Capture the cell that displays the provided text and extract its [X, Y] central coordinate. 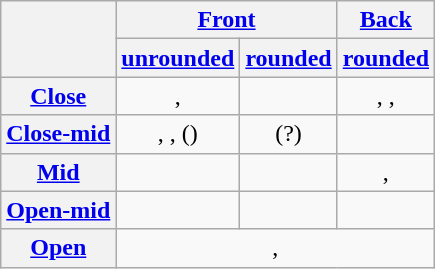
Back [386, 20]
, , () [178, 134]
Open-mid [58, 210]
Open [58, 248]
Mid [58, 172]
unrounded [178, 58]
Close-mid [58, 134]
Close [58, 96]
, , [386, 96]
(?) [288, 134]
Front [226, 20]
